Provide the [X, Y] coordinate of the cell's center where the given text is located.  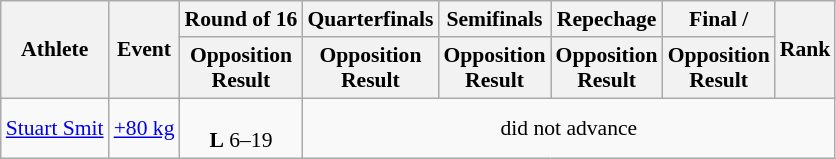
Athlete [55, 50]
Final / [719, 19]
Rank [806, 50]
L 6–19 [242, 128]
Repechage [607, 19]
Semifinals [494, 19]
Quarterfinals [370, 19]
Round of 16 [242, 19]
+80 kg [144, 128]
Stuart Smit [55, 128]
did not advance [568, 128]
Event [144, 50]
